Identify which cell holds the provided text, then report its [x, y] central coordinate. 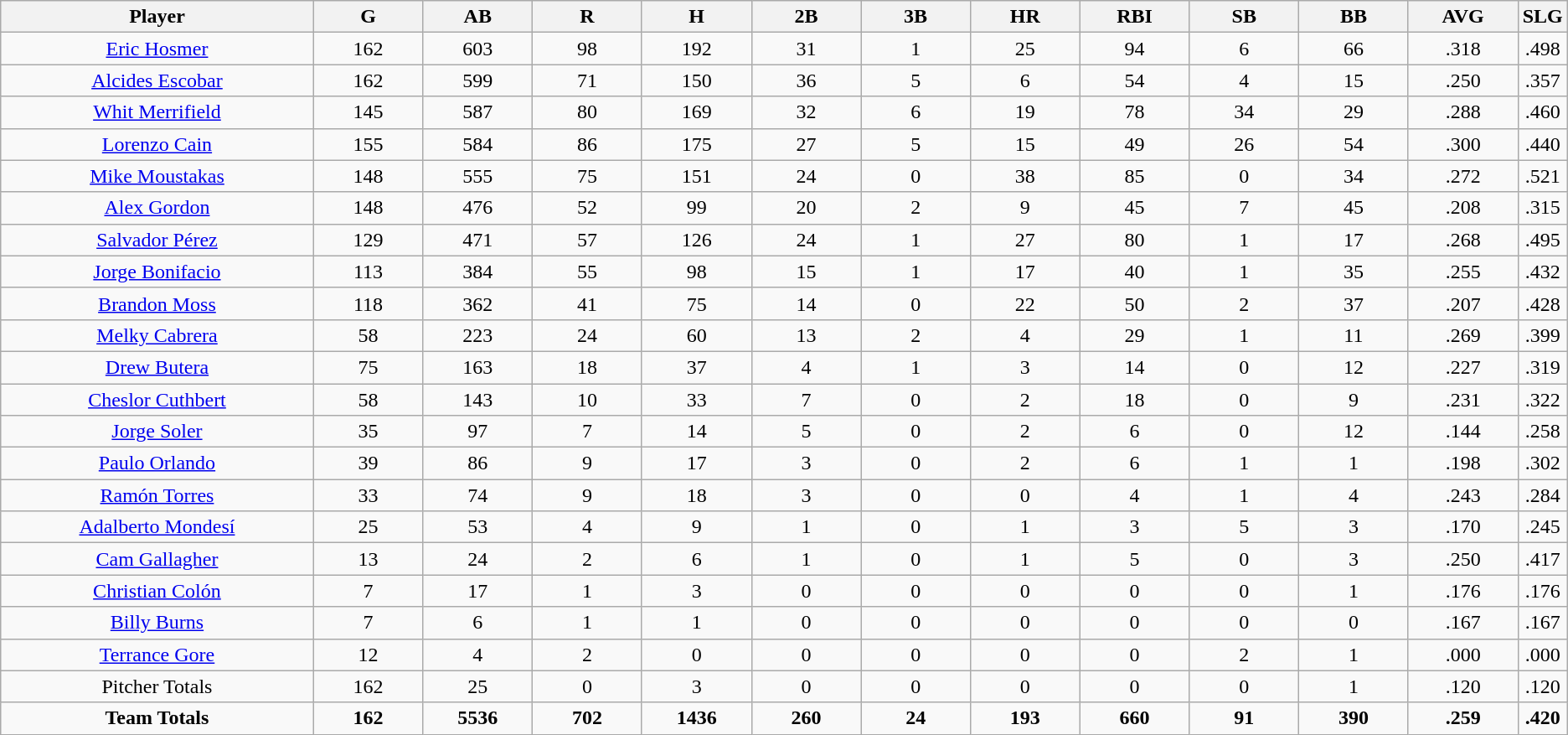
Player [157, 17]
Mike Moustakas [157, 176]
Paulo Orlando [157, 463]
145 [369, 112]
11 [1354, 335]
.288 [1462, 112]
.357 [1543, 80]
Christian Colón [157, 591]
Team Totals [157, 718]
97 [477, 432]
118 [369, 303]
RBI [1134, 17]
175 [697, 144]
41 [588, 303]
155 [369, 144]
.420 [1543, 718]
.198 [1462, 463]
20 [806, 208]
91 [1245, 718]
Billy Burns [157, 623]
71 [588, 80]
.259 [1462, 718]
32 [806, 112]
G [369, 17]
471 [477, 240]
.440 [1543, 144]
Pitcher Totals [157, 686]
55 [588, 272]
78 [1134, 112]
.245 [1543, 527]
Alcides Escobar [157, 80]
Cam Gallagher [157, 559]
Drew Butera [157, 367]
39 [369, 463]
.319 [1543, 367]
555 [477, 176]
223 [477, 335]
.315 [1543, 208]
603 [477, 49]
99 [697, 208]
.284 [1543, 495]
.521 [1543, 176]
19 [1025, 112]
Jorge Soler [157, 432]
10 [588, 400]
.207 [1462, 303]
49 [1134, 144]
53 [477, 527]
94 [1134, 49]
192 [697, 49]
Lorenzo Cain [157, 144]
Jorge Bonifacio [157, 272]
Melky Cabrera [157, 335]
193 [1025, 718]
85 [1134, 176]
113 [369, 272]
.255 [1462, 272]
476 [477, 208]
22 [1025, 303]
74 [477, 495]
2B [806, 17]
.268 [1462, 240]
.318 [1462, 49]
143 [477, 400]
52 [588, 208]
50 [1134, 303]
.432 [1543, 272]
SLG [1543, 17]
390 [1354, 718]
Salvador Pérez [157, 240]
HR [1025, 17]
Brandon Moss [157, 303]
163 [477, 367]
.399 [1543, 335]
587 [477, 112]
260 [806, 718]
702 [588, 718]
.498 [1543, 49]
362 [477, 303]
599 [477, 80]
31 [806, 49]
150 [697, 80]
.243 [1462, 495]
.428 [1543, 303]
R [588, 17]
.231 [1462, 400]
Alex Gordon [157, 208]
60 [697, 335]
129 [369, 240]
Terrance Gore [157, 655]
5536 [477, 718]
66 [1354, 49]
.495 [1543, 240]
Eric Hosmer [157, 49]
.460 [1543, 112]
126 [697, 240]
.144 [1462, 432]
.300 [1462, 144]
169 [697, 112]
36 [806, 80]
H [697, 17]
584 [477, 144]
384 [477, 272]
.269 [1462, 335]
.322 [1543, 400]
Adalberto Mondesí [157, 527]
.227 [1462, 367]
Cheslor Cuthbert [157, 400]
38 [1025, 176]
.302 [1543, 463]
151 [697, 176]
Whit Merrifield [157, 112]
.417 [1543, 559]
.208 [1462, 208]
26 [1245, 144]
3B [916, 17]
57 [588, 240]
SB [1245, 17]
660 [1134, 718]
AB [477, 17]
1436 [697, 718]
AVG [1462, 17]
.272 [1462, 176]
Ramón Torres [157, 495]
40 [1134, 272]
.170 [1462, 527]
BB [1354, 17]
.258 [1543, 432]
